Provide the [x, y] coordinate of the cell's center where the given text is located.  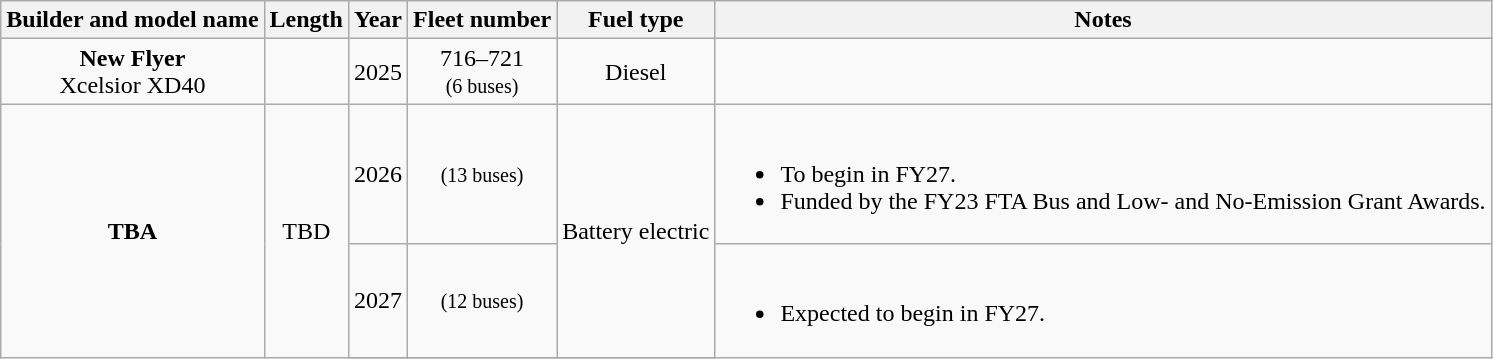
TBA [132, 230]
Fuel type [636, 20]
(13 buses) [482, 174]
New FlyerXcelsior XD40 [132, 72]
Year [378, 20]
Diesel [636, 72]
To begin in FY27.Funded by the FY23 FTA Bus and Low- and No-Emission Grant Awards. [1103, 174]
Fleet number [482, 20]
Expected to begin in FY27. [1103, 300]
Length [306, 20]
Battery electric [636, 230]
Notes [1103, 20]
TBD [306, 230]
(12 buses) [482, 300]
2026 [378, 174]
2027 [378, 300]
2025 [378, 72]
Builder and model name [132, 20]
716–721(6 buses) [482, 72]
